Search for the cell housing the specified text and yield its [x, y] center coordinate. 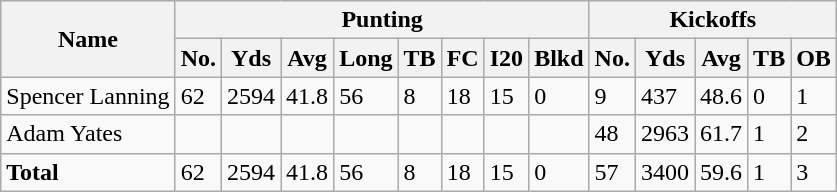
3 [814, 172]
Punting [382, 20]
57 [612, 172]
Total [88, 172]
48 [612, 134]
2 [814, 134]
I20 [506, 58]
9 [612, 96]
Long [366, 58]
Kickoffs [712, 20]
FC [462, 58]
Adam Yates [88, 134]
48.6 [722, 96]
59.6 [722, 172]
Name [88, 39]
OB [814, 58]
Blkd [559, 58]
437 [664, 96]
Spencer Lanning [88, 96]
61.7 [722, 134]
3400 [664, 172]
2963 [664, 134]
